Return [X, Y] of the center of cell containing provided text 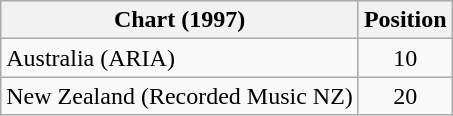
20 [405, 96]
New Zealand (Recorded Music NZ) [180, 96]
Position [405, 20]
Australia (ARIA) [180, 58]
10 [405, 58]
Chart (1997) [180, 20]
